Identify which cell holds the provided text, then report its [X, Y] central coordinate. 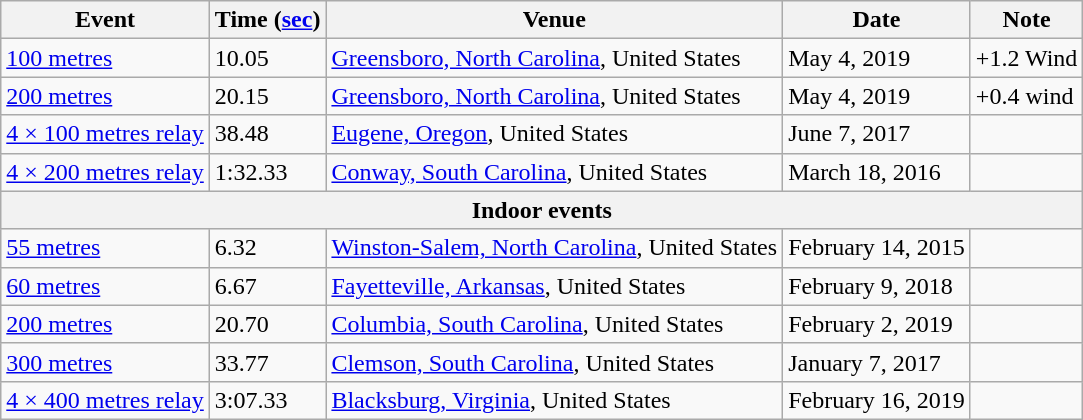
February 2, 2019 [877, 324]
Note [1026, 20]
100 metres [106, 58]
55 metres [106, 248]
Date [877, 20]
4 × 400 metres relay [106, 400]
+1.2 Wind [1026, 58]
Event [106, 20]
1:32.33 [268, 172]
6.32 [268, 248]
6.67 [268, 286]
38.48 [268, 134]
Clemson, South Carolina, United States [554, 362]
60 metres [106, 286]
February 14, 2015 [877, 248]
3:07.33 [268, 400]
March 18, 2016 [877, 172]
20.15 [268, 96]
February 9, 2018 [877, 286]
January 7, 2017 [877, 362]
June 7, 2017 [877, 134]
Time (sec) [268, 20]
+0.4 wind [1026, 96]
Venue [554, 20]
33.77 [268, 362]
Indoor events [542, 210]
Fayetteville, Arkansas, United States [554, 286]
4 × 200 metres relay [106, 172]
20.70 [268, 324]
4 × 100 metres relay [106, 134]
Winston-Salem, North Carolina, United States [554, 248]
10.05 [268, 58]
February 16, 2019 [877, 400]
Blacksburg, Virginia, United States [554, 400]
300 metres [106, 362]
Conway, South Carolina, United States [554, 172]
Eugene, Oregon, United States [554, 134]
Columbia, South Carolina, United States [554, 324]
